Determine the [x, y] coordinate at the center of the cell enclosing the given text.  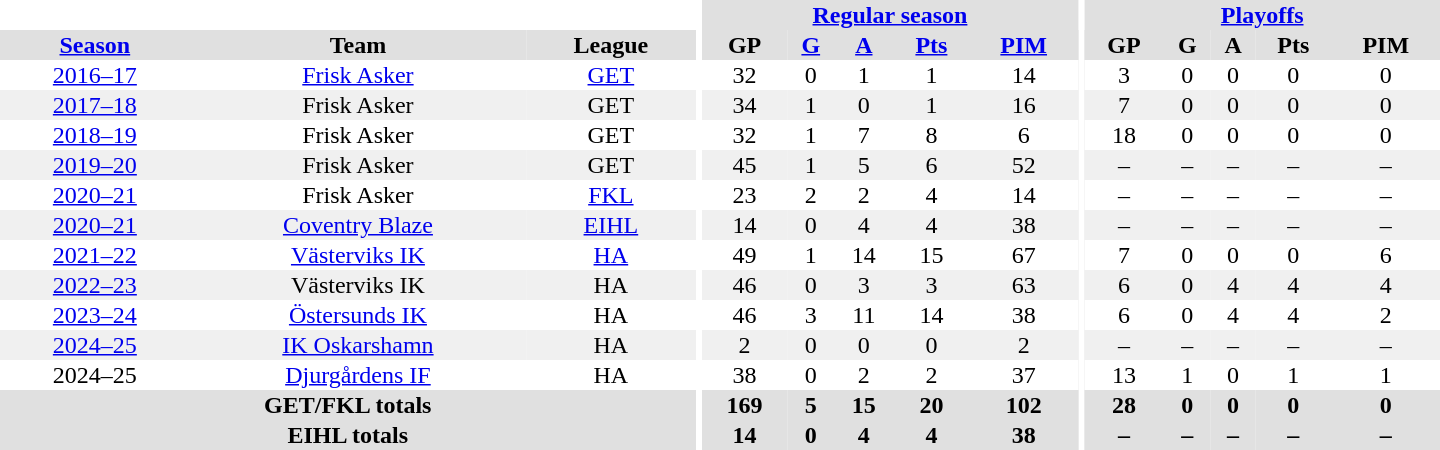
23 [744, 195]
Playoffs [1262, 15]
Coventry Blaze [358, 225]
8 [931, 135]
34 [744, 105]
FKL [610, 195]
2021–22 [95, 255]
20 [931, 405]
16 [1024, 105]
2017–18 [95, 105]
Season [95, 45]
EIHL totals [348, 435]
Östersunds IK [358, 315]
IK Oskarshamn [358, 345]
169 [744, 405]
Team [358, 45]
28 [1124, 405]
67 [1024, 255]
2016–17 [95, 75]
EIHL [610, 225]
52 [1024, 165]
Regular season [890, 15]
2019–20 [95, 165]
2023–24 [95, 315]
League [610, 45]
2018–19 [95, 135]
18 [1124, 135]
Djurgårdens IF [358, 375]
2022–23 [95, 285]
GET/FKL totals [348, 405]
49 [744, 255]
13 [1124, 375]
102 [1024, 405]
37 [1024, 375]
11 [864, 315]
63 [1024, 285]
45 [744, 165]
